Find where the given text appears and provide that cell's center as (X, Y) coordinate. 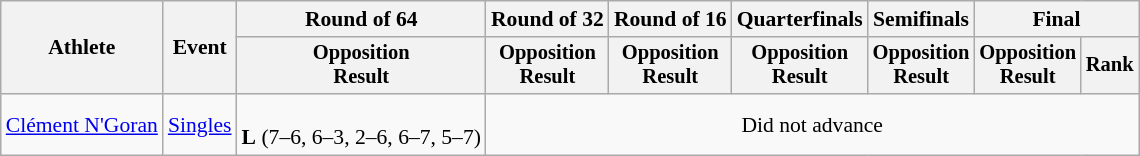
Quarterfinals (800, 19)
Round of 32 (548, 19)
Round of 16 (670, 19)
Final (1056, 19)
Singles (200, 124)
L (7–6, 6–3, 2–6, 6–7, 5–7) (362, 124)
Semifinals (922, 19)
Rank (1110, 66)
Clément N'Goran (82, 124)
Round of 64 (362, 19)
Athlete (82, 48)
Did not advance (812, 124)
Event (200, 48)
